Determine the [X, Y] coordinate at the center of the cell enclosing the given text.  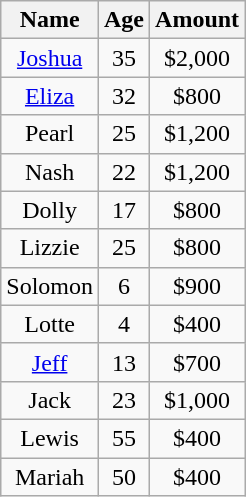
$2,000 [198, 58]
17 [124, 210]
4 [124, 324]
Name [50, 20]
$900 [198, 286]
35 [124, 58]
Nash [50, 172]
Joshua [50, 58]
Amount [198, 20]
50 [124, 477]
6 [124, 286]
Pearl [50, 134]
Solomon [50, 286]
Mariah [50, 477]
Jack [50, 400]
Lotte [50, 324]
32 [124, 96]
Dolly [50, 210]
Eliza [50, 96]
Lewis [50, 438]
Jeff [50, 362]
$700 [198, 362]
55 [124, 438]
$1,000 [198, 400]
Age [124, 20]
13 [124, 362]
22 [124, 172]
Lizzie [50, 248]
23 [124, 400]
